Determine the [x, y] coordinate at the center of the cell enclosing the given text.  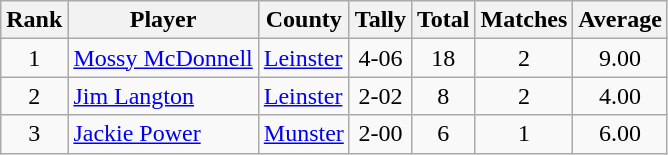
8 [444, 96]
2-02 [380, 96]
9.00 [620, 58]
4-06 [380, 58]
6 [444, 134]
18 [444, 58]
3 [34, 134]
6.00 [620, 134]
Tally [380, 20]
Rank [34, 20]
Total [444, 20]
Jackie Power [163, 134]
Player [163, 20]
Mossy McDonnell [163, 58]
County [304, 20]
Munster [304, 134]
4.00 [620, 96]
Matches [524, 20]
2-00 [380, 134]
Average [620, 20]
Jim Langton [163, 96]
